Search for the cell housing the specified text and yield its (X, Y) center coordinate. 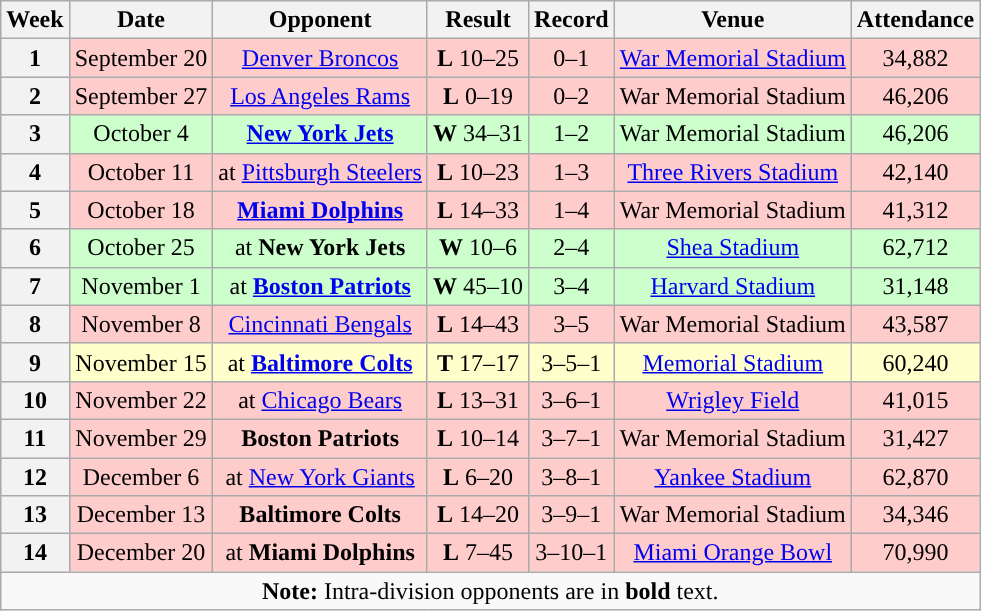
September 27 (141, 96)
Three Rivers Stadium (732, 172)
December 6 (141, 477)
6 (35, 248)
9 (35, 362)
3–5 (572, 324)
12 (35, 477)
1–2 (572, 134)
10 (35, 400)
70,990 (915, 553)
4 (35, 172)
at Chicago Bears (320, 400)
W 34–31 (478, 134)
34,882 (915, 58)
1 (35, 58)
Denver Broncos (320, 58)
3–5–1 (572, 362)
Date (141, 20)
3–7–1 (572, 438)
3–4 (572, 286)
L 7–45 (478, 553)
34,346 (915, 515)
Yankee Stadium (732, 477)
2 (35, 96)
Boston Patriots (320, 438)
L 14–33 (478, 210)
60,240 (915, 362)
5 (35, 210)
Miami Orange Bowl (732, 553)
Week (35, 20)
3–8–1 (572, 477)
October 11 (141, 172)
December 13 (141, 515)
Wrigley Field (732, 400)
11 (35, 438)
at Boston Patriots (320, 286)
Harvard Stadium (732, 286)
at Baltimore Colts (320, 362)
3–6–1 (572, 400)
Cincinnati Bengals (320, 324)
October 4 (141, 134)
0–1 (572, 58)
at Miami Dolphins (320, 553)
Venue (732, 20)
43,587 (915, 324)
at Pittsburgh Steelers (320, 172)
at New York Giants (320, 477)
Attendance (915, 20)
L 14–43 (478, 324)
November 15 (141, 362)
Note: Intra-division opponents are in bold text. (490, 591)
October 25 (141, 248)
41,312 (915, 210)
0–2 (572, 96)
8 (35, 324)
62,712 (915, 248)
L 10–14 (478, 438)
3–10–1 (572, 553)
September 20 (141, 58)
31,427 (915, 438)
Los Angeles Rams (320, 96)
Memorial Stadium (732, 362)
7 (35, 286)
41,015 (915, 400)
Record (572, 20)
October 18 (141, 210)
Opponent (320, 20)
13 (35, 515)
1–4 (572, 210)
Shea Stadium (732, 248)
1–3 (572, 172)
31,148 (915, 286)
3–9–1 (572, 515)
42,140 (915, 172)
L 10–25 (478, 58)
L 13–31 (478, 400)
W 45–10 (478, 286)
at New York Jets (320, 248)
14 (35, 553)
3 (35, 134)
Result (478, 20)
November 29 (141, 438)
New York Jets (320, 134)
2–4 (572, 248)
L 0–19 (478, 96)
Miami Dolphins (320, 210)
November 22 (141, 400)
Baltimore Colts (320, 515)
November 8 (141, 324)
December 20 (141, 553)
L 6–20 (478, 477)
November 1 (141, 286)
W 10–6 (478, 248)
L 14–20 (478, 515)
62,870 (915, 477)
T 17–17 (478, 362)
L 10–23 (478, 172)
